Extract the [X, Y] coordinate from the center of the cell holding the provided text.  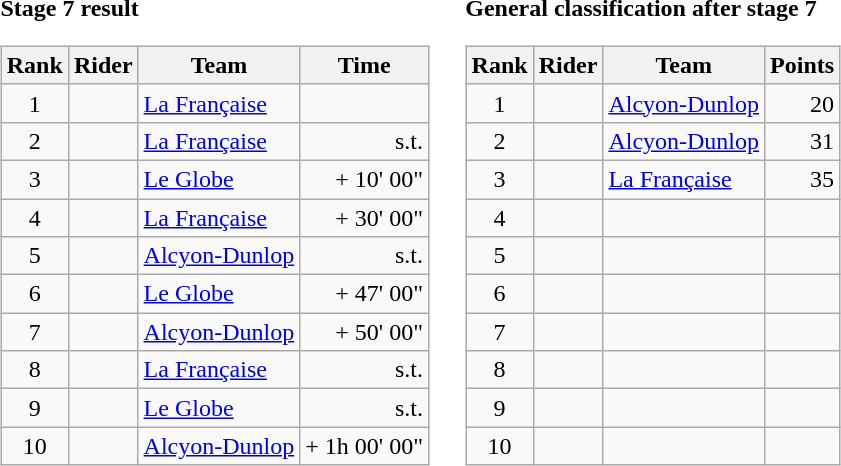
Points [802, 65]
+ 50' 00" [364, 332]
+ 10' 00" [364, 179]
20 [802, 103]
+ 30' 00" [364, 217]
31 [802, 141]
Time [364, 65]
+ 1h 00' 00" [364, 446]
+ 47' 00" [364, 294]
35 [802, 179]
